Scan for the cell matching the given text and deliver its [X, Y] coordinate at center. 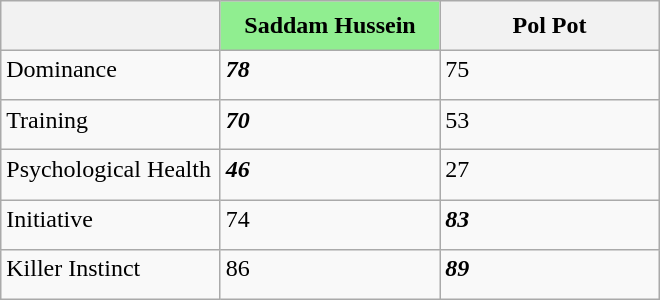
Saddam Hussein [330, 26]
Training [110, 125]
Dominance [110, 75]
27 [550, 175]
86 [330, 274]
83 [550, 225]
74 [330, 225]
Initiative [110, 225]
53 [550, 125]
Killer Instinct [110, 274]
Pol Pot [550, 26]
89 [550, 274]
70 [330, 125]
46 [330, 175]
78 [330, 75]
Psychological Health [110, 175]
75 [550, 75]
